Pinpoint the cell where the given text exists, returning its (x, y) midpoint coordinate. 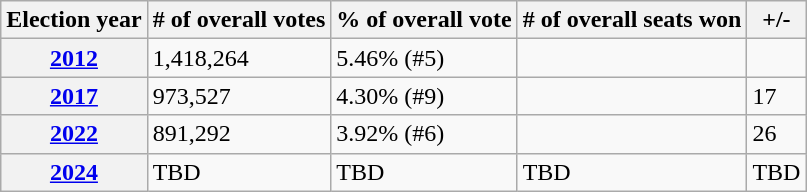
17 (776, 96)
Election year (74, 20)
5.46% (#5) (424, 58)
4.30% (#9) (424, 96)
1,418,264 (239, 58)
3.92% (#6) (424, 134)
# of overall seats won (632, 20)
2022 (74, 134)
2012 (74, 58)
% of overall vote (424, 20)
# of overall votes (239, 20)
26 (776, 134)
2017 (74, 96)
+/- (776, 20)
891,292 (239, 134)
2024 (74, 172)
973,527 (239, 96)
